Detect which cell encompasses the target text, then output its [X, Y] center coordinate. 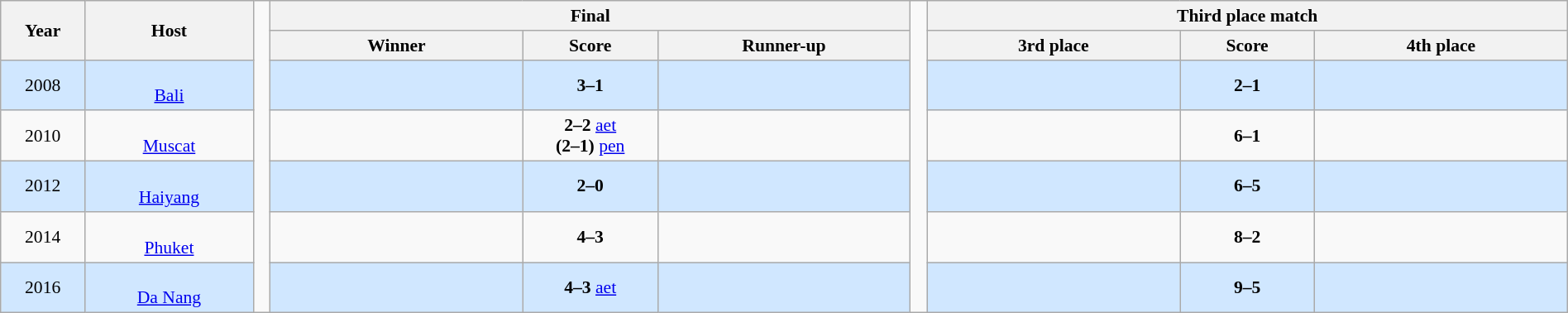
Haiyang [170, 187]
Winner [397, 46]
Da Nang [170, 288]
Third place match [1247, 16]
8–2 [1247, 237]
Phuket [170, 237]
6–1 [1247, 136]
2008 [43, 84]
6–5 [1247, 187]
Final [590, 16]
3–1 [590, 84]
2014 [43, 237]
Runner-up [784, 46]
2–2 aet(2–1) pen [590, 136]
4–3 [590, 237]
9–5 [1247, 288]
2012 [43, 187]
2–0 [590, 187]
2010 [43, 136]
Year [43, 30]
Muscat [170, 136]
Host [170, 30]
3rd place [1054, 46]
4–3 aet [590, 288]
2016 [43, 288]
4th place [1441, 46]
Bali [170, 84]
2–1 [1247, 84]
